Find where the given text appears and provide that cell's center as (X, Y) coordinate. 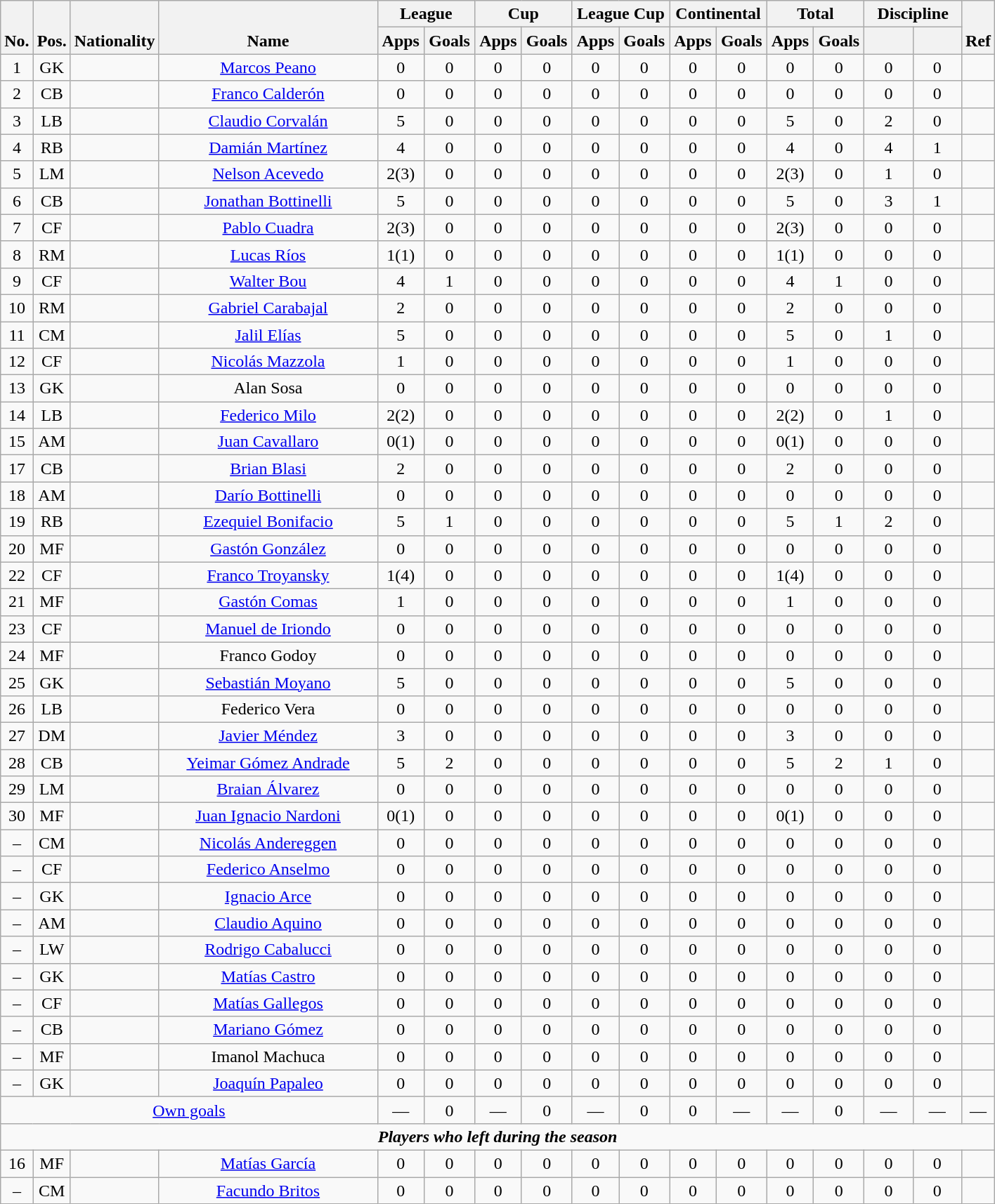
22 (17, 575)
Pablo Cuadra (268, 228)
6 (17, 201)
15 (17, 442)
18 (17, 495)
Ignacio Arce (268, 896)
DM (52, 735)
Walter Bou (268, 281)
Imanol Machuca (268, 1056)
9 (17, 281)
Franco Troyansky (268, 575)
14 (17, 415)
16 (17, 1163)
Facundo Britos (268, 1191)
12 (17, 362)
Pos. (52, 27)
Darío Bottinelli (268, 495)
Manuel de Iriondo (268, 629)
Claudio Aquino (268, 923)
21 (17, 602)
Juan Cavallaro (268, 442)
Gastón Comas (268, 602)
Alan Sosa (268, 388)
Ref (978, 27)
Franco Calderón (268, 94)
10 (17, 308)
Marcos Peano (268, 67)
Nicolás Mazzola (268, 362)
Rodrigo Cabalucci (268, 950)
13 (17, 388)
11 (17, 335)
Ezequiel Bonifacio (268, 522)
Javier Méndez (268, 735)
Own goals (189, 1110)
Nicolás Andereggen (268, 843)
30 (17, 816)
19 (17, 522)
Joaquín Papaleo (268, 1083)
Federico Milo (268, 415)
Sebastián Moyano (268, 682)
23 (17, 629)
Yeimar Gómez Andrade (268, 762)
Gabriel Carabajal (268, 308)
Brian Blasi (268, 469)
Matías Castro (268, 976)
20 (17, 549)
Federico Anselmo (268, 870)
25 (17, 682)
Nelson Acevedo (268, 174)
Name (268, 27)
Players who left during the season (497, 1137)
Federico Vera (268, 709)
Lucas Ríos (268, 254)
Discipline (913, 14)
Jonathan Bottinelli (268, 201)
Damián Martínez (268, 148)
Matías García (268, 1163)
Matías Gallegos (268, 1003)
29 (17, 790)
Juan Ignacio Nardoni (268, 816)
No. (17, 27)
7 (17, 228)
26 (17, 709)
Mariano Gómez (268, 1030)
8 (17, 254)
LW (52, 950)
Jalil Elías (268, 335)
27 (17, 735)
Continental (718, 14)
League (426, 14)
Total (815, 14)
17 (17, 469)
Braian Álvarez (268, 790)
Nationality (115, 27)
Franco Godoy (268, 655)
Gastón González (268, 549)
24 (17, 655)
Cup (524, 14)
28 (17, 762)
League Cup (621, 14)
Claudio Corvalán (268, 121)
